Identify which cell holds the provided text, then report its (X, Y) central coordinate. 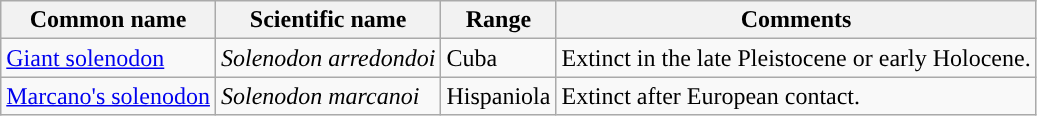
Common name (108, 20)
Comments (796, 20)
Scientific name (328, 20)
Giant solenodon (108, 58)
Cuba (498, 58)
Extinct in the late Pleistocene or early Holocene. (796, 58)
Range (498, 20)
Solenodon marcanoi (328, 96)
Solenodon arredondoi (328, 58)
Extinct after European contact. (796, 96)
Marcano's solenodon (108, 96)
Hispaniola (498, 96)
